Return the (x, y) coordinate for the center point of the cell that contains the specified text.  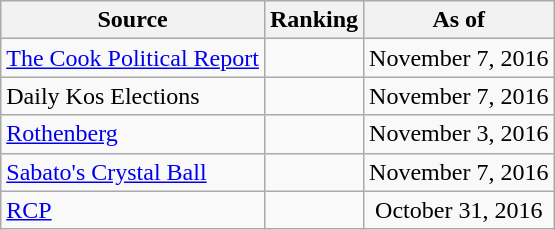
Daily Kos Elections (133, 96)
October 31, 2016 (459, 210)
The Cook Political Report (133, 58)
Sabato's Crystal Ball (133, 172)
Source (133, 20)
Rothenberg (133, 134)
As of (459, 20)
Ranking (314, 20)
November 3, 2016 (459, 134)
RCP (133, 210)
